For the text-containing cell, return its midpoint in [X, Y] coordinate format. 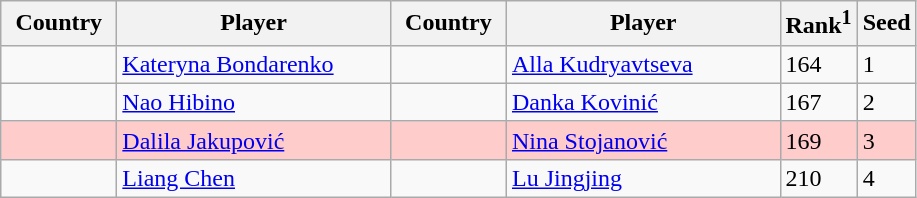
4 [886, 178]
169 [818, 140]
Kateryna Bondarenko [254, 64]
210 [818, 178]
164 [818, 64]
2 [886, 102]
Nao Hibino [254, 102]
3 [886, 140]
1 [886, 64]
Seed [886, 24]
Dalila Jakupović [254, 140]
167 [818, 102]
Liang Chen [254, 178]
Danka Kovinić [643, 102]
Alla Kudryavtseva [643, 64]
Rank1 [818, 24]
Lu Jingjing [643, 178]
Nina Stojanović [643, 140]
